Capture the cell that displays the provided text and extract its (X, Y) central coordinate. 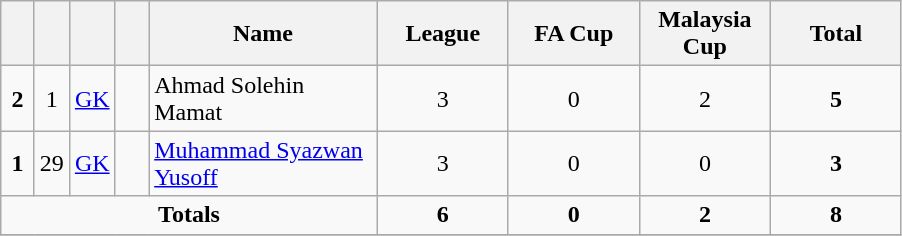
Muhammad Syazwan Yusoff (264, 164)
6 (442, 215)
Name (264, 34)
FA Cup (574, 34)
League (442, 34)
5 (836, 98)
Totals (189, 215)
Ahmad Solehin Mamat (264, 98)
29 (52, 164)
8 (836, 215)
Malaysia Cup (704, 34)
Total (836, 34)
